Extract the (X, Y) coordinate from the center of the cell holding the provided text.  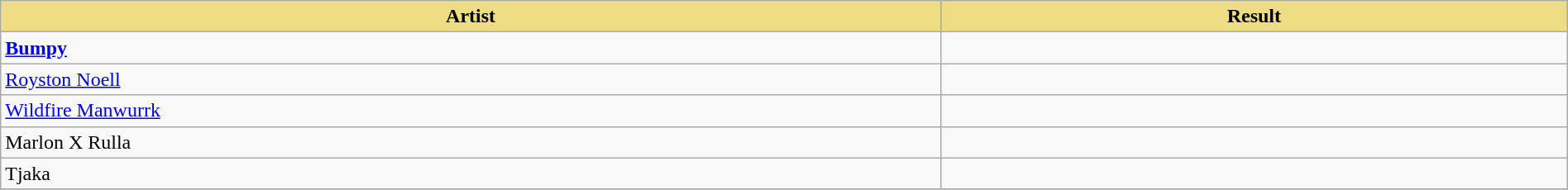
Bumpy (471, 48)
Tjaka (471, 173)
Wildfire Manwurrk (471, 111)
Royston Noell (471, 79)
Marlon X Rulla (471, 142)
Result (1254, 17)
Artist (471, 17)
